Search for the cell housing the specified text and yield its (X, Y) center coordinate. 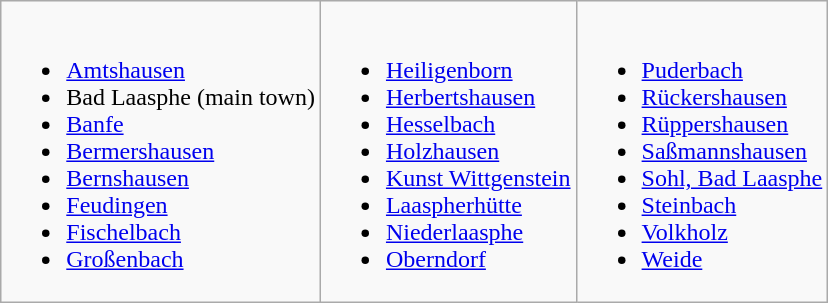
HeiligenbornHerbertshausenHesselbachHolzhausenKunst WittgensteinLaaspherhütteNiederlaaspheOberndorf (448, 152)
PuderbachRückershausenRüppershausenSaßmannshausenSohl, Bad LaaspheSteinbachVolkholzWeide (702, 152)
AmtshausenBad Laasphe (main town)BanfeBermershausenBernshausenFeudingenFischelbachGroßenbach (161, 152)
